Return the [x, y] coordinate for the center point of the cell that contains the specified text.  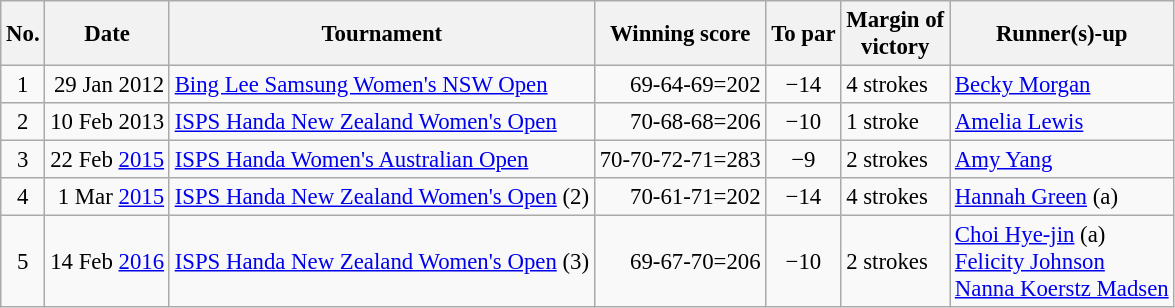
1 stroke [896, 122]
22 Feb 2015 [107, 160]
14 Feb 2016 [107, 262]
69-64-69=202 [680, 85]
−9 [804, 160]
Becky Morgan [1062, 85]
29 Jan 2012 [107, 85]
1 [23, 85]
Hannah Green (a) [1062, 197]
Amelia Lewis [1062, 122]
4 [23, 197]
ISPS Handa New Zealand Women's Open [382, 122]
10 Feb 2013 [107, 122]
5 [23, 262]
1 Mar 2015 [107, 197]
Amy Yang [1062, 160]
Date [107, 34]
Choi Hye-jin (a) Felicity Johnson Nanna Koerstz Madsen [1062, 262]
Runner(s)-up [1062, 34]
70-68-68=206 [680, 122]
3 [23, 160]
Bing Lee Samsung Women's NSW Open [382, 85]
2 [23, 122]
Tournament [382, 34]
ISPS Handa New Zealand Women's Open (3) [382, 262]
ISPS Handa New Zealand Women's Open (2) [382, 197]
70-61-71=202 [680, 197]
Margin ofvictory [896, 34]
Winning score [680, 34]
ISPS Handa Women's Australian Open [382, 160]
70-70-72-71=283 [680, 160]
No. [23, 34]
69-67-70=206 [680, 262]
To par [804, 34]
